Pinpoint the cell where the given text exists, returning its (x, y) midpoint coordinate. 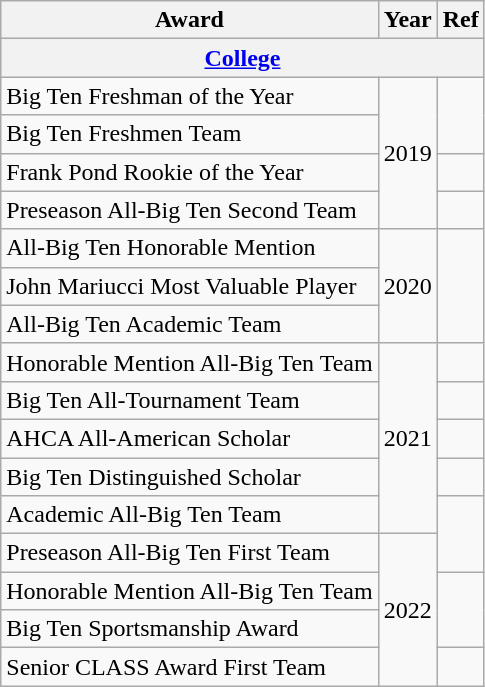
Ref (460, 20)
College (243, 58)
Big Ten Freshmen Team (190, 134)
Year (408, 20)
Academic All-Big Ten Team (190, 515)
Award (190, 20)
Big Ten Freshman of the Year (190, 96)
2022 (408, 610)
Big Ten Sportsmanship Award (190, 629)
AHCA All-American Scholar (190, 438)
Preseason All-Big Ten Second Team (190, 210)
2019 (408, 153)
Senior CLASS Award First Team (190, 667)
Preseason All-Big Ten First Team (190, 553)
All-Big Ten Academic Team (190, 324)
2021 (408, 438)
Frank Pond Rookie of the Year (190, 172)
All-Big Ten Honorable Mention (190, 248)
2020 (408, 286)
Big Ten All-Tournament Team (190, 400)
John Mariucci Most Valuable Player (190, 286)
Big Ten Distinguished Scholar (190, 477)
